From the cell containing the given text, extract its center point as (X, Y) coordinate. 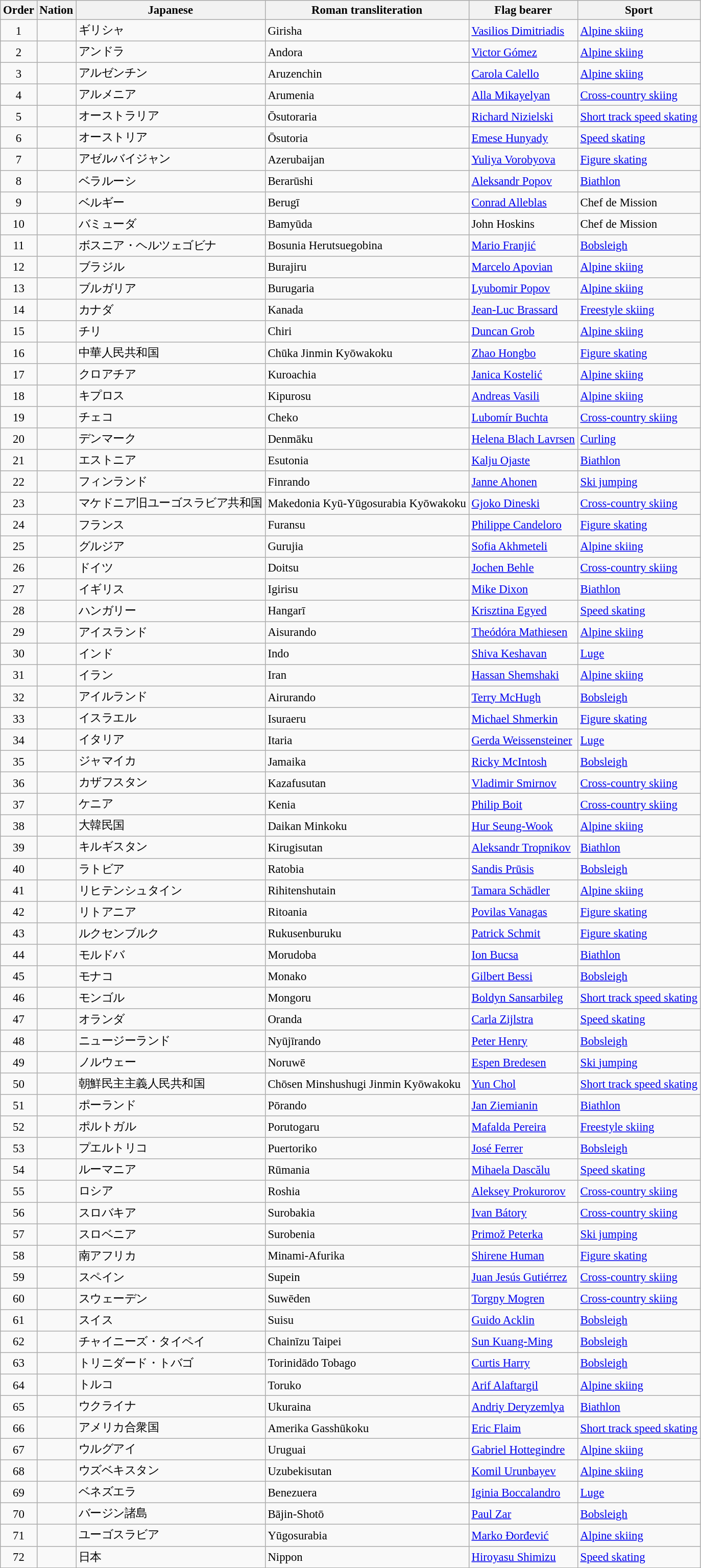
Komil Urunbayev (523, 1471)
Curtis Harry (523, 1363)
Ōsutoria (367, 138)
11 (18, 245)
50 (18, 1084)
Lubomír Buchta (523, 417)
トリニダード・トバゴ (171, 1363)
Arif Alaftargil (523, 1385)
Iran (367, 675)
16 (18, 353)
Arumenia (367, 95)
14 (18, 310)
Roshia (367, 1192)
Hassan Shemshaki (523, 675)
Daikan Minkoku (367, 826)
Marcelo Apovian (523, 267)
アゼルバイジャン (171, 159)
Aruzenchin (367, 74)
Bosunia Herutsuegobina (367, 245)
55 (18, 1192)
Emese Hunyady (523, 138)
トルコ (171, 1385)
Yuliya Vorobyova (523, 159)
59 (18, 1277)
Curling (639, 439)
イスラエル (171, 719)
Sport (639, 10)
Andreas Vasili (523, 396)
Surobenia (367, 1234)
38 (18, 826)
Gerda Weissensteiner (523, 740)
スロバキア (171, 1213)
Mafalda Pereira (523, 1127)
20 (18, 439)
Nyūjīrando (367, 1041)
スウェーデン (171, 1299)
24 (18, 525)
Isuraeru (367, 719)
Airurando (367, 697)
71 (18, 1535)
オーストラリア (171, 116)
Torgny Mogren (523, 1299)
Aisurando (367, 632)
インド (171, 654)
Ricky McIntosh (523, 762)
25 (18, 547)
66 (18, 1428)
28 (18, 611)
61 (18, 1320)
17 (18, 374)
モルドバ (171, 955)
アイスランド (171, 632)
フランス (171, 525)
Juan Jesús Gutiérrez (523, 1277)
30 (18, 654)
スペイン (171, 1277)
バージン諸島 (171, 1514)
ルクセンブルク (171, 933)
Richard Nizielski (523, 116)
Paul Zar (523, 1514)
33 (18, 719)
デンマーク (171, 439)
37 (18, 804)
36 (18, 783)
ドイツ (171, 568)
39 (18, 847)
John Hoskins (523, 224)
Tamara Schädler (523, 890)
Sun Kuang-Ming (523, 1342)
Rihitenshutain (367, 890)
マケドニア旧ユーゴスラビア共和国 (171, 504)
Gilbert Bessi (523, 977)
Lyubomir Popov (523, 289)
Hur Seung-Wook (523, 826)
Kirugisutan (367, 847)
18 (18, 396)
Janne Ahonen (523, 482)
Burajiru (367, 267)
15 (18, 331)
1 (18, 31)
27 (18, 589)
26 (18, 568)
Noruwē (367, 1062)
ハンガリー (171, 611)
Hiroyasu Shimizu (523, 1557)
Surobakia (367, 1213)
53 (18, 1148)
Carla Zijlstra (523, 1019)
Janica Kostelić (523, 374)
Iginia Boccalandro (523, 1492)
Gurujia (367, 547)
Jan Ziemianin (523, 1105)
43 (18, 933)
Sandis Prūsis (523, 869)
Japanese (171, 10)
ロシア (171, 1192)
54 (18, 1170)
Berarūshi (367, 181)
Igirisu (367, 589)
Jean-Luc Brassard (523, 310)
Ōsutoraria (367, 116)
Esutonia (367, 460)
アルメニア (171, 95)
Chainīzu Taipei (367, 1342)
60 (18, 1299)
72 (18, 1557)
ジャマイカ (171, 762)
Roman transliteration (367, 10)
Jamaika (367, 762)
Peter Henry (523, 1041)
Porutogaru (367, 1127)
ベルギー (171, 202)
Makedonia Kyū-Yūgosurabia Kyōwakoku (367, 504)
フィンランド (171, 482)
Bājin-Shotō (367, 1514)
64 (18, 1385)
Rūmania (367, 1170)
Theódóra Mathiesen (523, 632)
63 (18, 1363)
Conrad Alleblas (523, 202)
ニュージーランド (171, 1041)
13 (18, 289)
リヒテンシュタイン (171, 890)
Sofia Akhmeteli (523, 547)
Duncan Grob (523, 331)
Gabriel Hottegindre (523, 1450)
南アフリカ (171, 1256)
Nippon (367, 1557)
12 (18, 267)
Yūgosurabia (367, 1535)
Espen Bredesen (523, 1062)
2 (18, 52)
チャイニーズ・タイペイ (171, 1342)
Aleksandr Tropnikov (523, 847)
40 (18, 869)
34 (18, 740)
Ritoania (367, 912)
Indo (367, 654)
67 (18, 1450)
Krisztina Egyed (523, 611)
バミューダ (171, 224)
Torinidādo Tobago (367, 1363)
エストニア (171, 460)
Azerubaijan (367, 159)
Vasilios Dimitriadis (523, 31)
ベラルーシ (171, 181)
ユーゴスラビア (171, 1535)
ノルウェー (171, 1062)
Andora (367, 52)
Suisu (367, 1320)
Shiva Keshavan (523, 654)
Boldyn Sansarbileg (523, 998)
ラトビア (171, 869)
Victor Gómez (523, 52)
Guido Acklin (523, 1320)
ブラジル (171, 267)
Denmāku (367, 439)
4 (18, 95)
Philip Boit (523, 804)
スロベニア (171, 1234)
51 (18, 1105)
Chōsen Minshushugi Jinmin Kyōwakoku (367, 1084)
Eric Flaim (523, 1428)
ウクライナ (171, 1407)
Ion Bucsa (523, 955)
52 (18, 1127)
ウズベキスタン (171, 1471)
Pōrando (367, 1105)
29 (18, 632)
カザフスタン (171, 783)
Vladimir Smirnov (523, 783)
キプロス (171, 396)
Supein (367, 1277)
Terry McHugh (523, 697)
69 (18, 1492)
8 (18, 181)
Itaria (367, 740)
23 (18, 504)
Monako (367, 977)
Mihaela Dascălu (523, 1170)
Suwēden (367, 1299)
アイルランド (171, 697)
Kanada (367, 310)
Uruguai (367, 1450)
Furansu (367, 525)
モンゴル (171, 998)
イタリア (171, 740)
大韓民国 (171, 826)
Oranda (367, 1019)
クロアチア (171, 374)
Kalju Ojaste (523, 460)
Marko Đorđević (523, 1535)
ポーランド (171, 1105)
モナコ (171, 977)
Kazafusutan (367, 783)
Mario Franjić (523, 245)
ブルガリア (171, 289)
Andriy Deryzemlya (523, 1407)
Ukuraina (367, 1407)
47 (18, 1019)
46 (18, 998)
ケニア (171, 804)
57 (18, 1234)
ボスニア・ヘルツェゴビナ (171, 245)
32 (18, 697)
Alla Mikayelyan (523, 95)
朝鮮民主主義人民共和国 (171, 1084)
Uzubekisutan (367, 1471)
3 (18, 74)
リトアニア (171, 912)
Doitsu (367, 568)
Minami-Afurika (367, 1256)
41 (18, 890)
Toruko (367, 1385)
31 (18, 675)
Finrando (367, 482)
Yun Chol (523, 1084)
Flag bearer (523, 10)
オランダ (171, 1019)
Kuroachia (367, 374)
アメリカ合衆国 (171, 1428)
Helena Blach Lavrsen (523, 439)
Benezuera (367, 1492)
オーストリア (171, 138)
Patrick Schmit (523, 933)
Aleksandr Popov (523, 181)
Gjoko Dineski (523, 504)
22 (18, 482)
Ratobia (367, 869)
ベネズエラ (171, 1492)
68 (18, 1471)
チリ (171, 331)
Mongoru (367, 998)
42 (18, 912)
プエルトリコ (171, 1148)
キルギスタン (171, 847)
Rukusenburuku (367, 933)
44 (18, 955)
José Ferrer (523, 1148)
Jochen Behle (523, 568)
アンドラ (171, 52)
19 (18, 417)
49 (18, 1062)
Cheko (367, 417)
9 (18, 202)
Puertoriko (367, 1148)
スイス (171, 1320)
Chūka Jinmin Kyōwakoku (367, 353)
21 (18, 460)
カナダ (171, 310)
Primož Peterka (523, 1234)
Mike Dixon (523, 589)
グルジア (171, 547)
中華人民共和国 (171, 353)
Morudoba (367, 955)
Order (18, 10)
Burugaria (367, 289)
Girisha (367, 31)
Hangarī (367, 611)
10 (18, 224)
Shirene Human (523, 1256)
ルーマニア (171, 1170)
35 (18, 762)
56 (18, 1213)
Philippe Candeloro (523, 525)
Carola Calello (523, 74)
6 (18, 138)
58 (18, 1256)
45 (18, 977)
48 (18, 1041)
アルゼンチン (171, 74)
70 (18, 1514)
65 (18, 1407)
Aleksey Prokurorov (523, 1192)
イギリス (171, 589)
Nation (56, 10)
Bamyūda (367, 224)
Kipurosu (367, 396)
62 (18, 1342)
ポルトガル (171, 1127)
Amerika Gasshūkoku (367, 1428)
イラン (171, 675)
Michael Shmerkin (523, 719)
日本 (171, 1557)
Ivan Bátory (523, 1213)
Berugī (367, 202)
Zhao Hongbo (523, 353)
7 (18, 159)
Kenia (367, 804)
ギリシャ (171, 31)
Povilas Vanagas (523, 912)
ウルグアイ (171, 1450)
Chiri (367, 331)
チェコ (171, 417)
5 (18, 116)
